Extract the [X, Y] coordinate from the center of the cell holding the provided text.  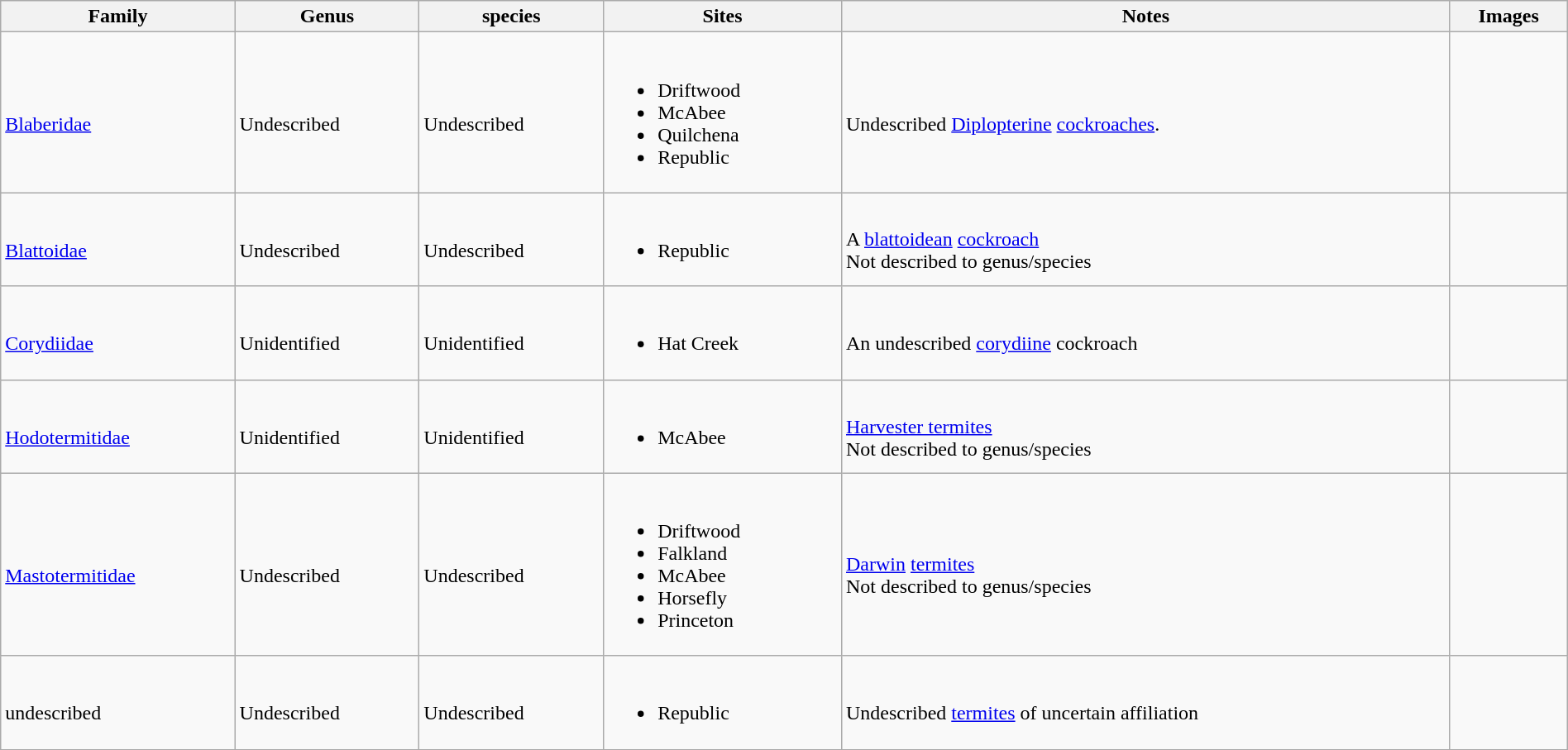
Blaberidae [117, 112]
Harvester termitesNot described to genus/species [1145, 427]
Sites [723, 17]
species [511, 17]
Undescribed termites of uncertain affiliation [1145, 703]
undescribed [117, 703]
Images [1508, 17]
Notes [1145, 17]
Family [117, 17]
An undescribed corydiine cockroach [1145, 332]
Genus [327, 17]
Hodotermitidae [117, 427]
McAbee [723, 427]
A blattoidean cockroachNot described to genus/species [1145, 240]
Hat Creek [723, 332]
DriftwoodFalklandMcAbeeHorseflyPrinceton [723, 564]
Corydiidae [117, 332]
Darwin termitesNot described to genus/species [1145, 564]
Blattoidae [117, 240]
Mastotermitidae [117, 564]
Undescribed Diplopterine cockroaches. [1145, 112]
DriftwoodMcAbeeQuilchenaRepublic [723, 112]
